From the cell containing the given text, extract its center point as [X, Y] coordinate. 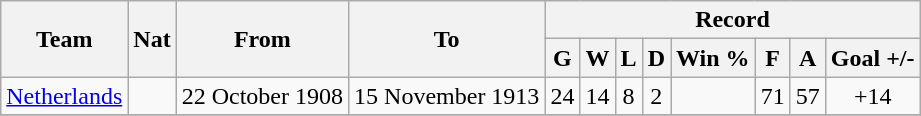
F [772, 58]
L [628, 58]
Win % [712, 58]
71 [772, 96]
W [598, 58]
Team [64, 39]
To [447, 39]
Goal +/- [872, 58]
Netherlands [64, 96]
Nat [152, 39]
From [262, 39]
8 [628, 96]
14 [598, 96]
G [562, 58]
2 [656, 96]
57 [808, 96]
Record [732, 20]
A [808, 58]
24 [562, 96]
+14 [872, 96]
15 November 1913 [447, 96]
D [656, 58]
22 October 1908 [262, 96]
